Detect which cell encompasses the target text, then output its (x, y) center coordinate. 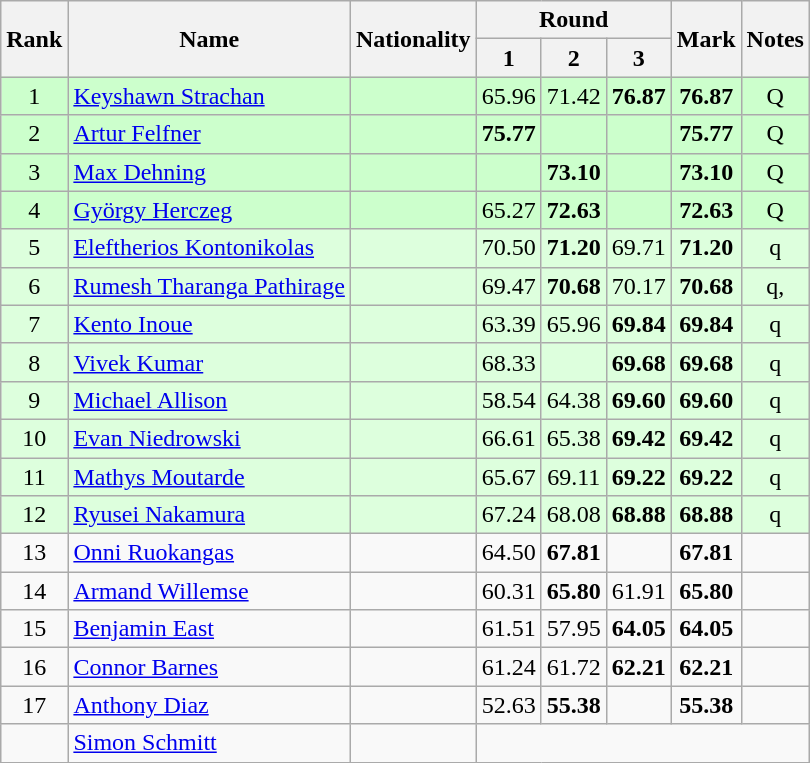
65.27 (508, 210)
Rank (34, 39)
68.33 (508, 362)
Mark (706, 39)
Mathys Moutarde (210, 477)
Kento Inoue (210, 324)
69.11 (574, 477)
61.51 (508, 629)
69.47 (508, 286)
Onni Ruokangas (210, 553)
9 (34, 400)
Notes (775, 39)
Nationality (413, 39)
Eleftherios Kontonikolas (210, 248)
Ryusei Nakamura (210, 515)
Anthony Diaz (210, 705)
70.17 (638, 286)
68.08 (574, 515)
5 (34, 248)
69.71 (638, 248)
10 (34, 438)
67.24 (508, 515)
4 (34, 210)
66.61 (508, 438)
Round (574, 20)
65.38 (574, 438)
16 (34, 667)
Benjamin East (210, 629)
Vivek Kumar (210, 362)
61.72 (574, 667)
Artur Felfner (210, 134)
15 (34, 629)
q, (775, 286)
70.50 (508, 248)
Rumesh Tharanga Pathirage (210, 286)
8 (34, 362)
Michael Allison (210, 400)
58.54 (508, 400)
Max Dehning (210, 172)
Evan Niedrowski (210, 438)
12 (34, 515)
61.24 (508, 667)
57.95 (574, 629)
61.91 (638, 591)
14 (34, 591)
71.42 (574, 96)
52.63 (508, 705)
64.50 (508, 553)
Keyshawn Strachan (210, 96)
Name (210, 39)
17 (34, 705)
64.38 (574, 400)
13 (34, 553)
György Herczeg (210, 210)
Armand Willemse (210, 591)
60.31 (508, 591)
63.39 (508, 324)
Simon Schmitt (210, 743)
6 (34, 286)
Connor Barnes (210, 667)
7 (34, 324)
65.67 (508, 477)
11 (34, 477)
